Scan for the cell matching the given text and deliver its [x, y] coordinate at center. 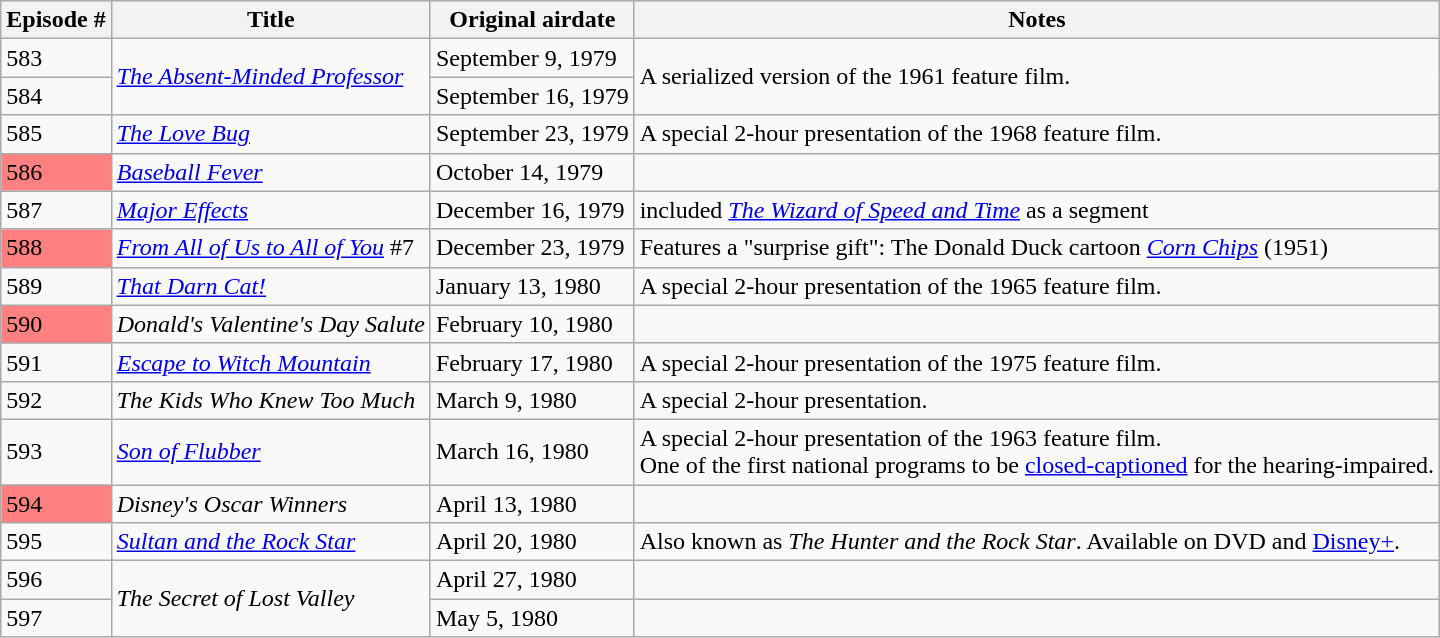
591 [56, 362]
587 [56, 210]
September 16, 1979 [532, 96]
September 23, 1979 [532, 134]
A special 2-hour presentation of the 1975 feature film. [1036, 362]
Disney's Oscar Winners [270, 503]
That Darn Cat! [270, 286]
594 [56, 503]
February 10, 1980 [532, 324]
586 [56, 172]
April 20, 1980 [532, 542]
597 [56, 618]
583 [56, 58]
Donald's Valentine's Day Salute [270, 324]
Title [270, 20]
The Love Bug [270, 134]
Also known as The Hunter and the Rock Star. Available on DVD and Disney+. [1036, 542]
A serialized version of the 1961 feature film. [1036, 77]
The Secret of Lost Valley [270, 599]
589 [56, 286]
Notes [1036, 20]
588 [56, 248]
May 5, 1980 [532, 618]
596 [56, 580]
585 [56, 134]
From All of Us to All of You #7 [270, 248]
September 9, 1979 [532, 58]
Features a "surprise gift": The Donald Duck cartoon Corn Chips (1951) [1036, 248]
Escape to Witch Mountain [270, 362]
Original airdate [532, 20]
Episode # [56, 20]
584 [56, 96]
592 [56, 400]
Son of Flubber [270, 452]
A special 2-hour presentation of the 1963 feature film.One of the first national programs to be closed-captioned for the hearing-impaired. [1036, 452]
included The Wizard of Speed and Time as a segment [1036, 210]
Baseball Fever [270, 172]
October 14, 1979 [532, 172]
A special 2-hour presentation. [1036, 400]
A special 2-hour presentation of the 1968 feature film. [1036, 134]
February 17, 1980 [532, 362]
March 16, 1980 [532, 452]
December 16, 1979 [532, 210]
March 9, 1980 [532, 400]
595 [56, 542]
April 27, 1980 [532, 580]
December 23, 1979 [532, 248]
The Absent-Minded Professor [270, 77]
The Kids Who Knew Too Much [270, 400]
January 13, 1980 [532, 286]
Major Effects [270, 210]
590 [56, 324]
A special 2-hour presentation of the 1965 feature film. [1036, 286]
Sultan and the Rock Star [270, 542]
April 13, 1980 [532, 503]
593 [56, 452]
